Pinpoint the cell where the given text exists, returning its [x, y] midpoint coordinate. 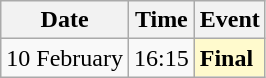
16:15 [161, 58]
Event [230, 20]
Final [230, 58]
10 February [65, 58]
Time [161, 20]
Date [65, 20]
